For the text-containing cell, return its midpoint in [x, y] coordinate format. 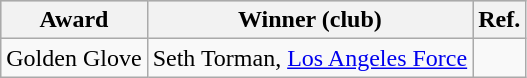
Seth Torman, Los Angeles Force [310, 58]
Golden Glove [74, 58]
Award [74, 20]
Winner (club) [310, 20]
Ref. [500, 20]
